Provide the (x, y) coordinate of the cell's center where the given text is located.  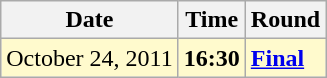
Time (212, 20)
Final (285, 58)
Date (90, 20)
October 24, 2011 (90, 58)
Round (285, 20)
16:30 (212, 58)
